Locate the cell with the specified text and output its [X, Y] center coordinate. 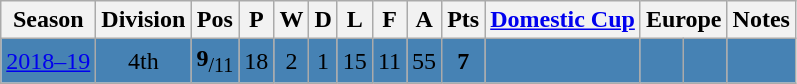
Notes [761, 20]
7 [464, 61]
D [323, 20]
15 [354, 61]
P [256, 20]
55 [424, 61]
Domestic Cup [563, 20]
L [354, 20]
4th [144, 61]
W [292, 20]
9/11 [215, 61]
F [389, 20]
Pts [464, 20]
Pos [215, 20]
2018–19 [48, 61]
Season [48, 20]
11 [389, 61]
Europe [684, 20]
Division [144, 20]
1 [323, 61]
2 [292, 61]
A [424, 20]
18 [256, 61]
